Scan for the cell matching the given text and deliver its [X, Y] coordinate at center. 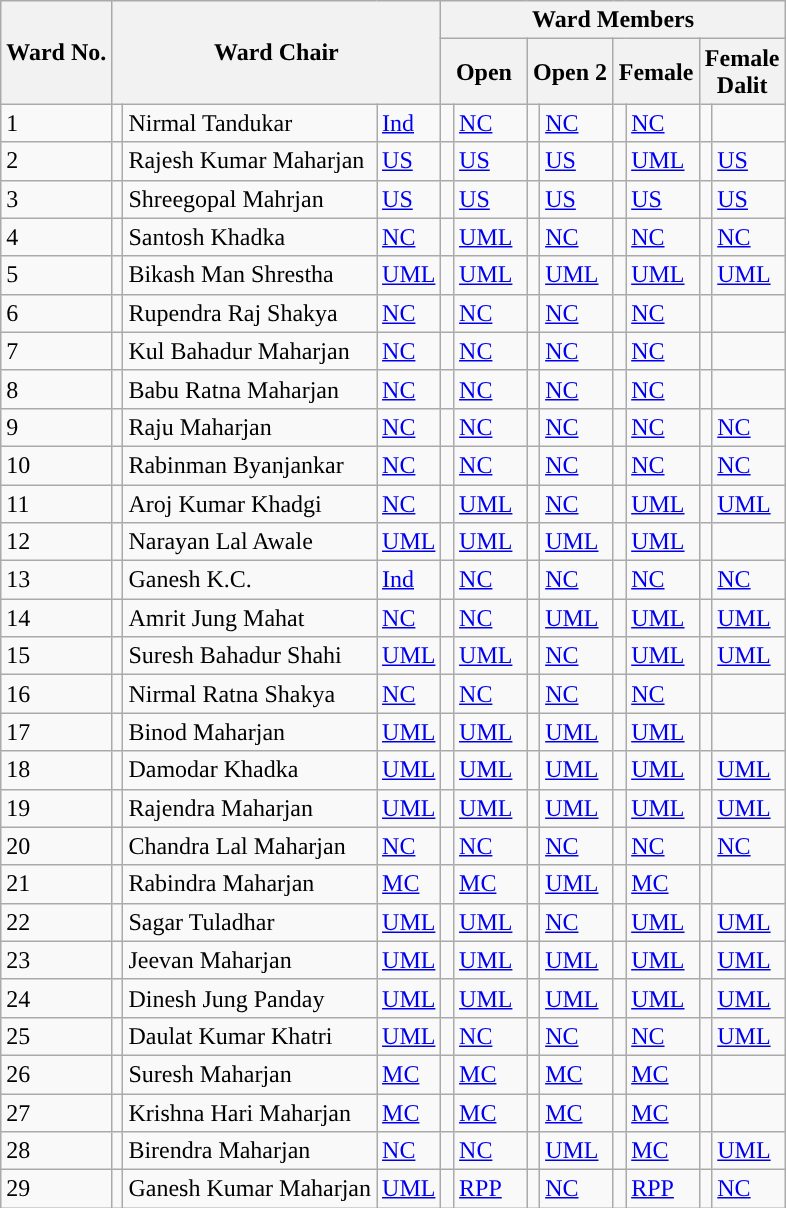
17 [56, 732]
Rajesh Kumar Maharjan [250, 161]
Rupendra Raj Shakya [250, 313]
2 [56, 161]
Birendra Maharjan [250, 1151]
12 [56, 542]
24 [56, 998]
Rabinman Byanjankar [250, 465]
7 [56, 351]
22 [56, 922]
Aroj Kumar Khadgi [250, 503]
3 [56, 199]
Krishna Hari Maharjan [250, 1113]
Nirmal Tandukar [250, 123]
Santosh Khadka [250, 237]
Open 2 [570, 72]
20 [56, 846]
Chandra Lal Maharjan [250, 846]
18 [56, 770]
27 [56, 1113]
10 [56, 465]
Rajendra Maharjan [250, 808]
Shreegopal Mahrjan [250, 199]
6 [56, 313]
28 [56, 1151]
11 [56, 503]
Ganesh Kumar Maharjan [250, 1189]
Nirmal Ratna Shakya [250, 694]
23 [56, 960]
8 [56, 389]
Daulat Kumar Khatri [250, 1036]
Jeevan Maharjan [250, 960]
14 [56, 618]
25 [56, 1036]
Suresh Bahadur Shahi [250, 656]
Rabindra Maharjan [250, 884]
5 [56, 275]
Binod Maharjan [250, 732]
19 [56, 808]
29 [56, 1189]
4 [56, 237]
Amrit Jung Mahat [250, 618]
Sagar Tuladhar [250, 922]
Narayan Lal Awale [250, 542]
Damodar Khadka [250, 770]
Kul Bahadur Maharjan [250, 351]
21 [56, 884]
Bikash Man Shrestha [250, 275]
26 [56, 1074]
16 [56, 694]
1 [56, 123]
Dinesh Jung Panday [250, 998]
Ward Chair [276, 52]
Open [484, 72]
Ward No. [56, 52]
Ganesh K.C. [250, 580]
15 [56, 656]
Suresh Maharjan [250, 1074]
9 [56, 427]
Babu Ratna Maharjan [250, 389]
Raju Maharjan [250, 427]
Ward Members [613, 20]
Female Dalit [742, 72]
13 [56, 580]
Female [656, 72]
